For the text-containing cell, return its midpoint in (X, Y) coordinate format. 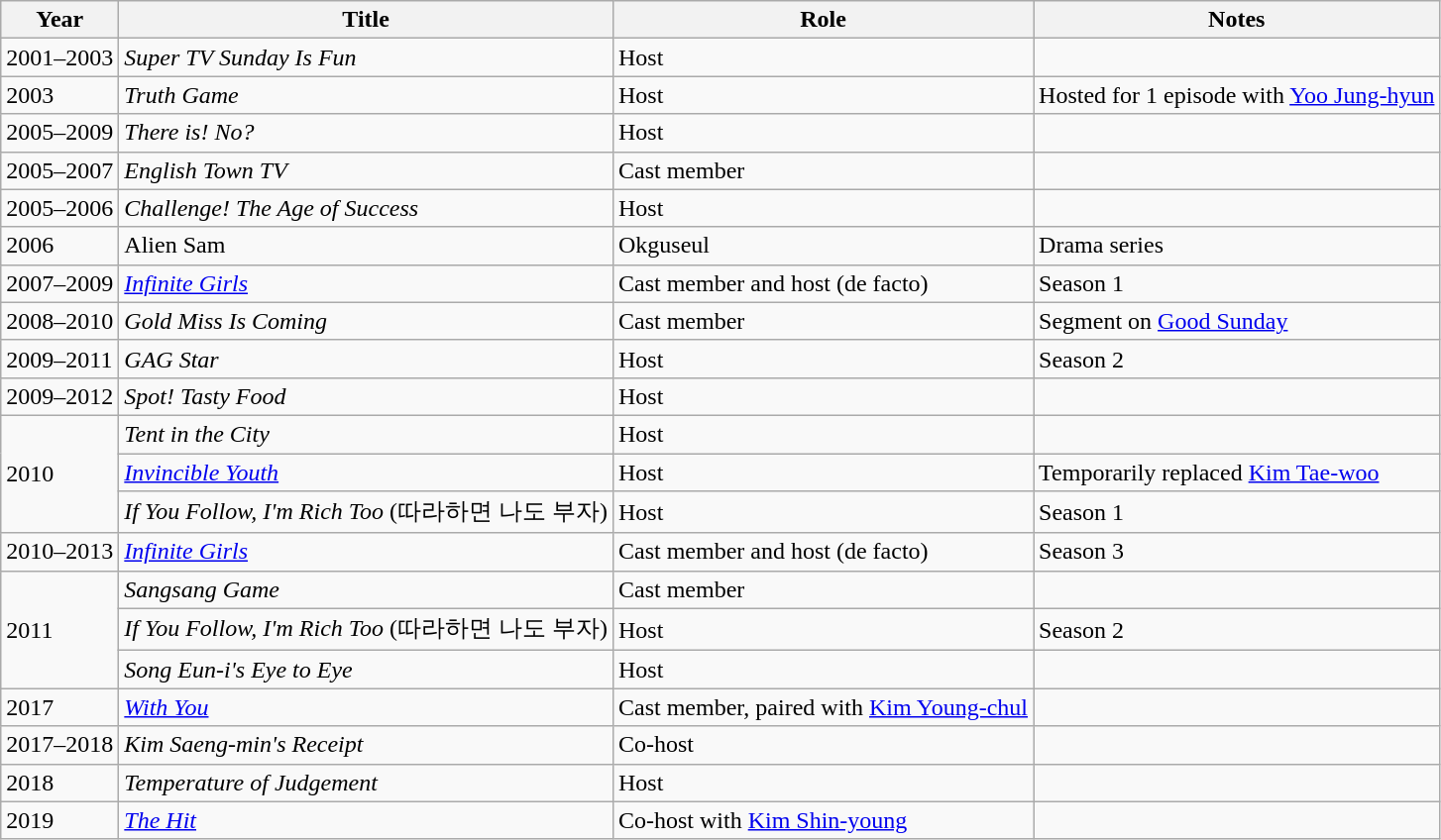
Segment on Good Sunday (1237, 321)
Role (823, 20)
2018 (59, 783)
2009–2012 (59, 396)
Drama series (1237, 246)
Temperature of Judgement (367, 783)
There is! No? (367, 133)
Season 3 (1237, 552)
2017 (59, 707)
2010–2013 (59, 552)
Alien Sam (367, 246)
2009–2011 (59, 359)
GAG Star (367, 359)
Challenge! The Age of Success (367, 208)
Year (59, 20)
2017–2018 (59, 745)
2019 (59, 820)
Invincible Youth (367, 472)
2001–2003 (59, 57)
Tent in the City (367, 434)
Hosted for 1 episode with Yoo Jung-hyun (1237, 95)
2006 (59, 246)
Temporarily replaced Kim Tae-woo (1237, 472)
2005–2006 (59, 208)
2007–2009 (59, 283)
With You (367, 707)
2010 (59, 473)
Song Eun-i's Eye to Eye (367, 670)
Co-host (823, 745)
Title (367, 20)
Okguseul (823, 246)
Super TV Sunday Is Fun (367, 57)
2005–2009 (59, 133)
2005–2007 (59, 170)
Gold Miss Is Coming (367, 321)
Spot! Tasty Food (367, 396)
Cast member, paired with Kim Young-chul (823, 707)
The Hit (367, 820)
Notes (1237, 20)
Truth Game (367, 95)
2003 (59, 95)
2008–2010 (59, 321)
2011 (59, 630)
English Town TV (367, 170)
Kim Saeng-min's Receipt (367, 745)
Co-host with Kim Shin-young (823, 820)
Sangsang Game (367, 589)
